Scan for the cell matching the given text and deliver its (X, Y) coordinate at center. 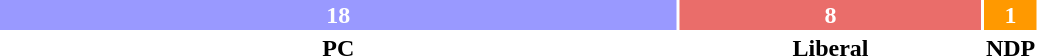
18 (338, 15)
1 (1010, 15)
8 (831, 15)
